Return (X, Y) of the center of cell containing provided text 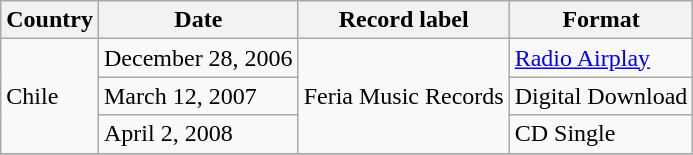
Country (50, 20)
Chile (50, 96)
April 2, 2008 (198, 134)
Date (198, 20)
March 12, 2007 (198, 96)
Feria Music Records (404, 96)
Record label (404, 20)
CD Single (601, 134)
Digital Download (601, 96)
Radio Airplay (601, 58)
December 28, 2006 (198, 58)
Format (601, 20)
